Identify which cell holds the provided text, then report its (X, Y) central coordinate. 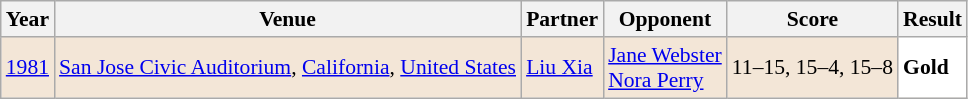
Partner (562, 19)
Result (932, 19)
Jane Webster Nora Perry (665, 68)
Liu Xia (562, 68)
Score (812, 19)
San Jose Civic Auditorium, California, United States (288, 68)
Opponent (665, 19)
11–15, 15–4, 15–8 (812, 68)
Venue (288, 19)
Gold (932, 68)
Year (28, 19)
1981 (28, 68)
